Provide the (X, Y) coordinate of the cell's center where the given text is located.  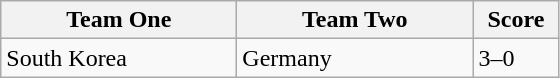
South Korea (119, 58)
Score (516, 20)
Germany (355, 58)
Team Two (355, 20)
3–0 (516, 58)
Team One (119, 20)
